Capture the cell that displays the provided text and extract its (x, y) central coordinate. 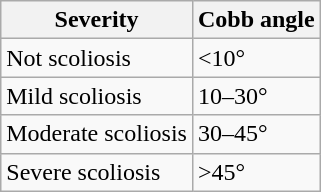
Cobb angle (256, 20)
30–45° (256, 134)
Not scoliosis (97, 58)
Mild scoliosis (97, 96)
10–30° (256, 96)
Severity (97, 20)
Severe scoliosis (97, 172)
>45° (256, 172)
Moderate scoliosis (97, 134)
<10° (256, 58)
